Determine the (X, Y) coordinate at the center of the cell enclosing the given text.  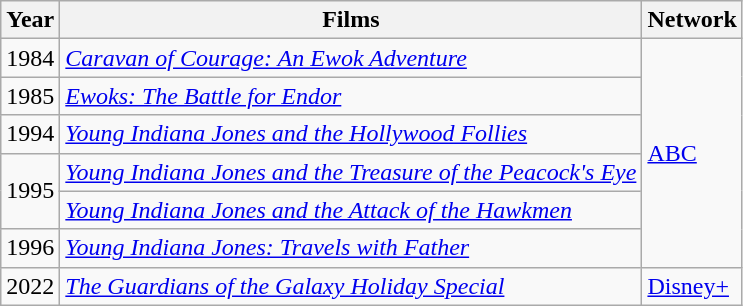
1994 (30, 134)
Young Indiana Jones and the Treasure of the Peacock's Eye (351, 172)
Disney+ (692, 286)
1985 (30, 96)
Ewoks: The Battle for Endor (351, 96)
2022 (30, 286)
Young Indiana Jones and the Hollywood Follies (351, 134)
Young Indiana Jones: Travels with Father (351, 248)
ABC (692, 153)
Caravan of Courage: An Ewok Adventure (351, 58)
1984 (30, 58)
Network (692, 20)
Films (351, 20)
1996 (30, 248)
1995 (30, 191)
Year (30, 20)
Young Indiana Jones and the Attack of the Hawkmen (351, 210)
The Guardians of the Galaxy Holiday Special (351, 286)
